Return the (x, y) coordinate for the center point of the cell that contains the specified text.  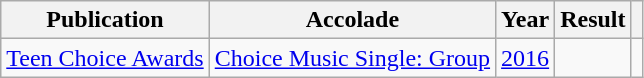
2016 (526, 58)
Publication (105, 20)
Accolade (352, 20)
Year (526, 20)
Choice Music Single: Group (352, 58)
Teen Choice Awards (105, 58)
Result (593, 20)
